Extract the [X, Y] coordinate from the center of the cell holding the provided text.  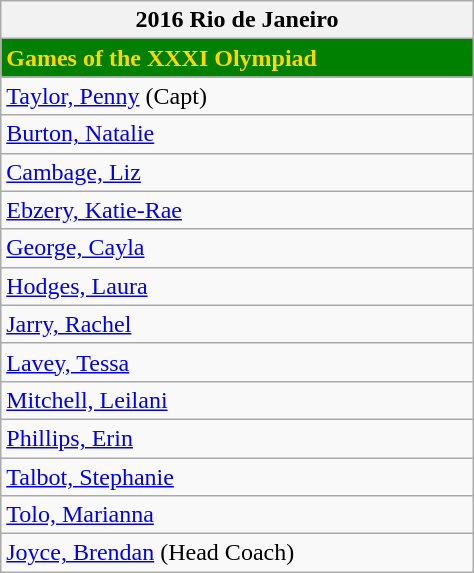
Cambage, Liz [237, 172]
Hodges, Laura [237, 286]
Phillips, Erin [237, 438]
Taylor, Penny (Capt) [237, 96]
Tolo, Marianna [237, 515]
Talbot, Stephanie [237, 477]
Games of the XXXI Olympiad [237, 58]
Mitchell, Leilani [237, 400]
Jarry, Rachel [237, 324]
Ebzery, Katie-Rae [237, 210]
Lavey, Tessa [237, 362]
Burton, Natalie [237, 134]
2016 Rio de Janeiro [237, 20]
George, Cayla [237, 248]
Joyce, Brendan (Head Coach) [237, 553]
